Find where the given text appears and provide that cell's center as (X, Y) coordinate. 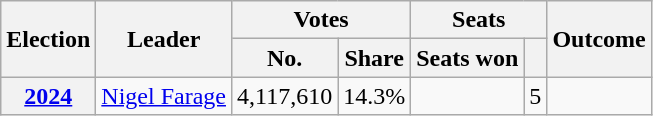
Outcome (599, 39)
Nigel Farage (164, 96)
Votes (320, 20)
2024 (48, 96)
Election (48, 39)
Seats won (468, 58)
Leader (164, 39)
No. (284, 58)
5 (536, 96)
Share (374, 58)
Seats (479, 20)
14.3% (374, 96)
4,117,610 (284, 96)
